From the cell containing the given text, extract its center point as [x, y] coordinate. 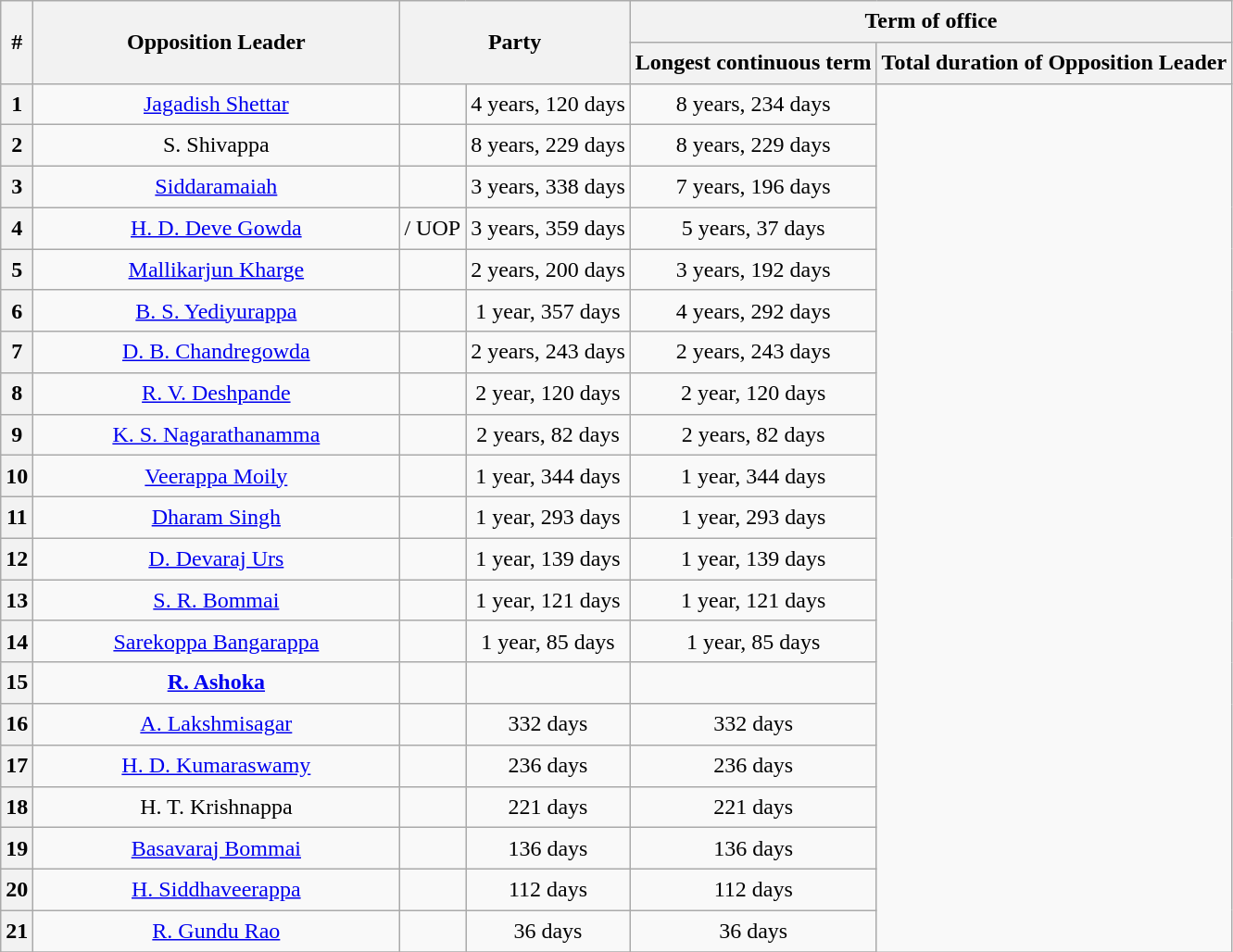
1 [17, 104]
3 [17, 187]
Veerappa Moily [217, 476]
4 years, 120 days [548, 104]
15 [17, 683]
R. Ashoka [217, 683]
H. T. Krishnappa [217, 808]
Longest continuous term [753, 63]
7 [17, 352]
A. Lakshmisagar [217, 724]
2 years, 200 days [548, 270]
# [17, 43]
Term of office [930, 22]
5 years, 37 days [753, 228]
D. Devaraj Urs [217, 559]
B. S. Yediyurappa [217, 311]
10 [17, 476]
R. V. Deshpande [217, 395]
18 [17, 808]
9 [17, 435]
Dharam Singh [217, 519]
D. B. Chandregowda [217, 352]
8 years, 234 days [753, 104]
H. D. Kumaraswamy [217, 765]
5 [17, 270]
7 years, 196 days [753, 187]
Party [515, 43]
S. R. Bommai [217, 600]
3 years, 192 days [753, 270]
Total duration of Opposition Leader [1054, 63]
H. D. Deve Gowda [217, 228]
Siddaramaiah [217, 187]
R. Gundu Rao [217, 932]
20 [17, 889]
Mallikarjun Kharge [217, 270]
3 years, 338 days [548, 187]
K. S. Nagarathanamma [217, 435]
14 [17, 641]
1 year, 357 days [548, 311]
19 [17, 848]
12 [17, 559]
2 [17, 146]
11 [17, 519]
16 [17, 724]
S. Shivappa [217, 146]
17 [17, 765]
H. Siddhaveerappa [217, 889]
/ UOP [433, 228]
6 [17, 311]
21 [17, 932]
Jagadish Shettar [217, 104]
4 [17, 228]
Basavaraj Bommai [217, 848]
3 years, 359 days [548, 228]
4 years, 292 days [753, 311]
Opposition Leader [217, 43]
13 [17, 600]
Sarekoppa Bangarappa [217, 641]
8 [17, 395]
